Determine the (x, y) coordinate at the center of the cell enclosing the given text.  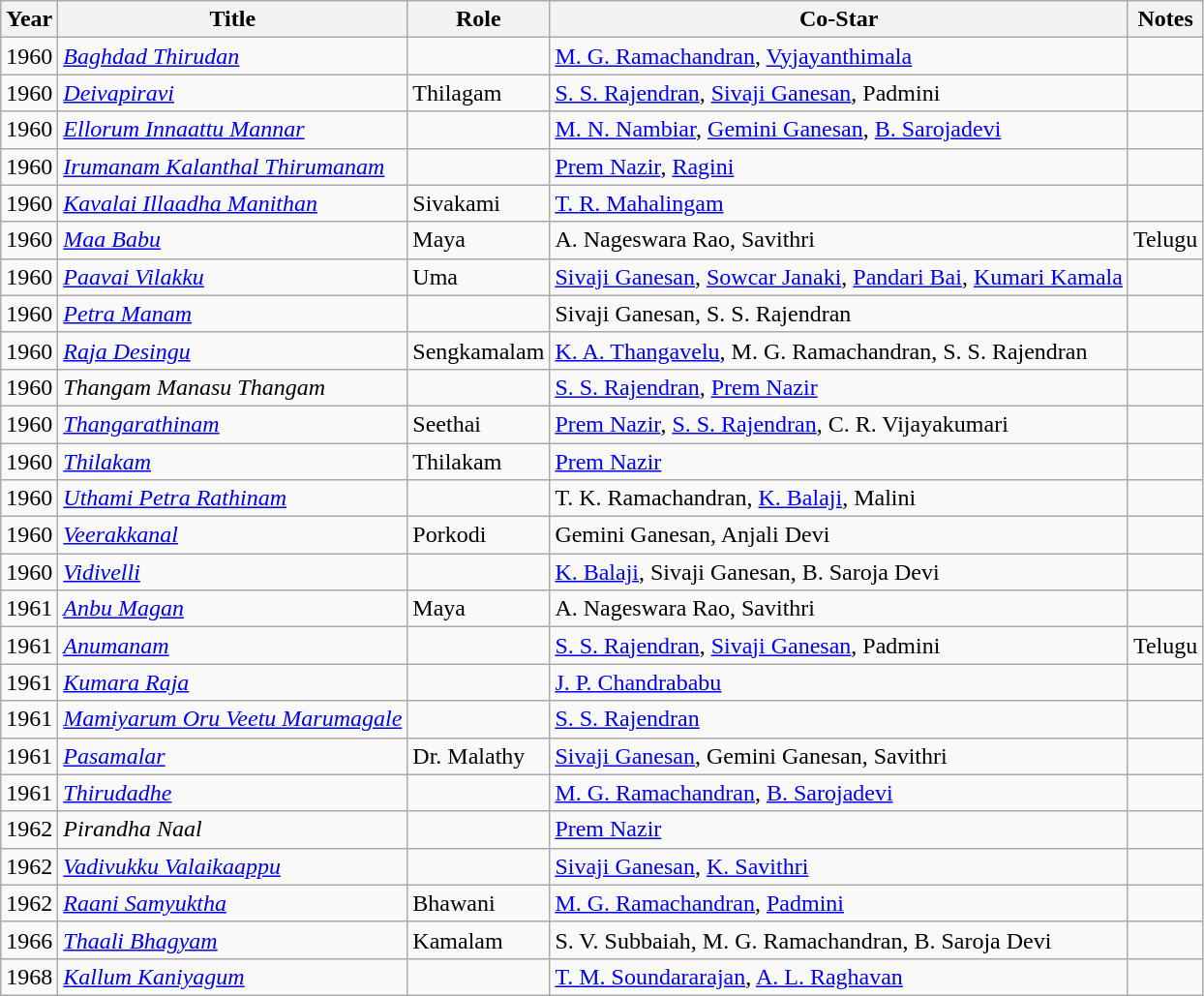
S. V. Subbaiah, M. G. Ramachandran, B. Saroja Devi (839, 940)
Dr. Malathy (478, 756)
1966 (29, 940)
Sivakami (478, 203)
Raja Desingu (232, 350)
Anumanam (232, 646)
Sivaji Ganesan, Gemini Ganesan, Savithri (839, 756)
Raani Samyuktha (232, 903)
Mamiyarum Oru Veetu Marumagale (232, 719)
K. A. Thangavelu, M. G. Ramachandran, S. S. Rajendran (839, 350)
Thirudadhe (232, 793)
K. Balaji, Sivaji Ganesan, B. Saroja Devi (839, 572)
Sengkamalam (478, 350)
T. K. Ramachandran, K. Balaji, Malini (839, 498)
Kavalai Illaadha Manithan (232, 203)
Anbu Magan (232, 609)
Baghdad Thirudan (232, 56)
Irumanam Kalanthal Thirumanam (232, 166)
Sivaji Ganesan, S. S. Rajendran (839, 314)
Co-Star (839, 19)
Paavai Vilakku (232, 277)
Pirandha Naal (232, 830)
S. S. Rajendran (839, 719)
Uthami Petra Rathinam (232, 498)
Thaali Bhagyam (232, 940)
M. G. Ramachandran, B. Sarojadevi (839, 793)
Kamalam (478, 940)
Ellorum Innaattu Mannar (232, 130)
M. G. Ramachandran, Padmini (839, 903)
S. S. Rajendran, Prem Nazir (839, 387)
Petra Manam (232, 314)
Kumara Raja (232, 682)
Prem Nazir, Ragini (839, 166)
Gemini Ganesan, Anjali Devi (839, 535)
Title (232, 19)
Maa Babu (232, 240)
T. M. Soundararajan, A. L. Raghavan (839, 977)
M. G. Ramachandran, Vyjayanthimala (839, 56)
Seethai (478, 424)
Vidivelli (232, 572)
1968 (29, 977)
Vadivukku Valaikaappu (232, 866)
Year (29, 19)
M. N. Nambiar, Gemini Ganesan, B. Sarojadevi (839, 130)
Pasamalar (232, 756)
Notes (1165, 19)
T. R. Mahalingam (839, 203)
Deivapiravi (232, 93)
Thangam Manasu Thangam (232, 387)
Veerakkanal (232, 535)
Uma (478, 277)
Kallum Kaniyagum (232, 977)
Bhawani (478, 903)
Thangarathinam (232, 424)
J. P. Chandrababu (839, 682)
Porkodi (478, 535)
Sivaji Ganesan, Sowcar Janaki, Pandari Bai, Kumari Kamala (839, 277)
Sivaji Ganesan, K. Savithri (839, 866)
Thilagam (478, 93)
Prem Nazir, S. S. Rajendran, C. R. Vijayakumari (839, 424)
Role (478, 19)
